Return (X, Y) of the center of cell containing provided text 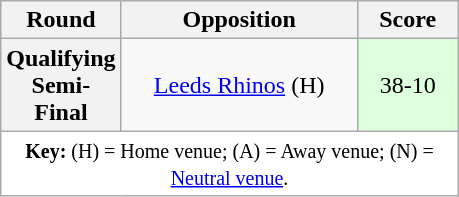
Score (408, 20)
Round (61, 20)
Leeds Rhinos (H) (239, 85)
Qualifying Semi-Final (61, 85)
Key: (H) = Home venue; (A) = Away venue; (N) = Neutral venue. (230, 164)
Opposition (239, 20)
38-10 (408, 85)
